Identify which cell holds the provided text, then report its [x, y] central coordinate. 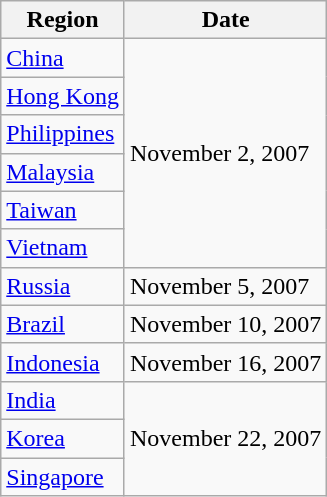
China [63, 58]
Russia [63, 286]
November 10, 2007 [225, 324]
November 2, 2007 [225, 153]
November 22, 2007 [225, 438]
Korea [63, 438]
Malaysia [63, 172]
November 5, 2007 [225, 286]
Hong Kong [63, 96]
Region [63, 20]
Philippines [63, 134]
November 16, 2007 [225, 362]
Indonesia [63, 362]
Brazil [63, 324]
Singapore [63, 477]
Vietnam [63, 248]
India [63, 400]
Taiwan [63, 210]
Date [225, 20]
